Search for the cell housing the specified text and yield its [X, Y] center coordinate. 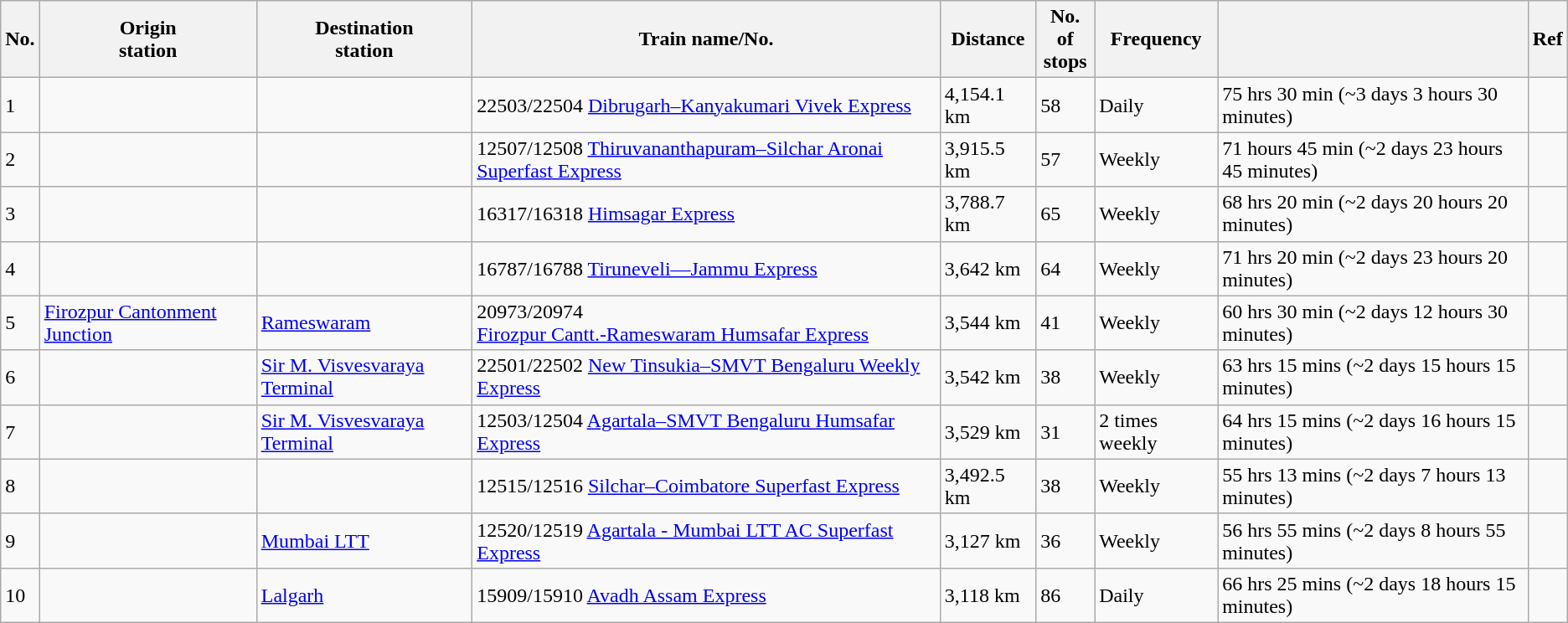
Distance [988, 39]
6 [20, 377]
86 [1065, 595]
No. ofstops [1065, 39]
10 [20, 595]
63 hrs 15 mins (~2 days 15 hours 15 minutes) [1373, 377]
3,529 km [988, 432]
Ref [1548, 39]
58 [1065, 106]
41 [1065, 323]
Frequency [1156, 39]
57 [1065, 159]
31 [1065, 432]
4,154.1 km [988, 106]
Firozpur Cantonment Junction [147, 323]
56 hrs 55 mins (~2 days 8 hours 55 minutes) [1373, 541]
3,915.5 km [988, 159]
Destinationstation [364, 39]
1 [20, 106]
16787/16788 Tiruneveli—Jammu Express [707, 268]
71 hours 45 min (~2 days 23 hours 45 minutes) [1373, 159]
3,788.7 km [988, 214]
No. [20, 39]
15909/15910 Avadh Assam Express [707, 595]
2 times weekly [1156, 432]
12520/12519 Agartala - Mumbai LTT AC Superfast Express [707, 541]
16317/16318 Himsagar Express [707, 214]
64 hrs 15 mins (~2 days 16 hours 15 minutes) [1373, 432]
Rameswaram [364, 323]
36 [1065, 541]
2 [20, 159]
Originstation [147, 39]
7 [20, 432]
20973/20974Firozpur Cantt.-Rameswaram Humsafar Express [707, 323]
8 [20, 486]
3,492.5 km [988, 486]
12503/12504 Agartala–SMVT Bengaluru Humsafar Express [707, 432]
65 [1065, 214]
66 hrs 25 mins (~2 days 18 hours 15 minutes) [1373, 595]
Lalgarh [364, 595]
4 [20, 268]
22501/22502 New Tinsukia–SMVT Bengaluru Weekly Express [707, 377]
55 hrs 13 mins (~2 days 7 hours 13 minutes) [1373, 486]
60 hrs 30 min (~2 days 12 hours 30 minutes) [1373, 323]
3,544 km [988, 323]
22503/22504 Dibrugarh–Kanyakumari Vivek Express [707, 106]
9 [20, 541]
12515/12516 Silchar–Coimbatore Superfast Express [707, 486]
64 [1065, 268]
3,542 km [988, 377]
12507/12508 Thiruvananthapuram–Silchar Aronai Superfast Express [707, 159]
3,127 km [988, 541]
68 hrs 20 min (~2 days 20 hours 20 minutes) [1373, 214]
75 hrs 30 min (~3 days 3 hours 30 minutes) [1373, 106]
3 [20, 214]
Mumbai LTT [364, 541]
3,642 km [988, 268]
71 hrs 20 min (~2 days 23 hours 20 minutes) [1373, 268]
5 [20, 323]
3,118 km [988, 595]
Train name/No. [707, 39]
